Identify which cell holds the provided text, then report its [X, Y] central coordinate. 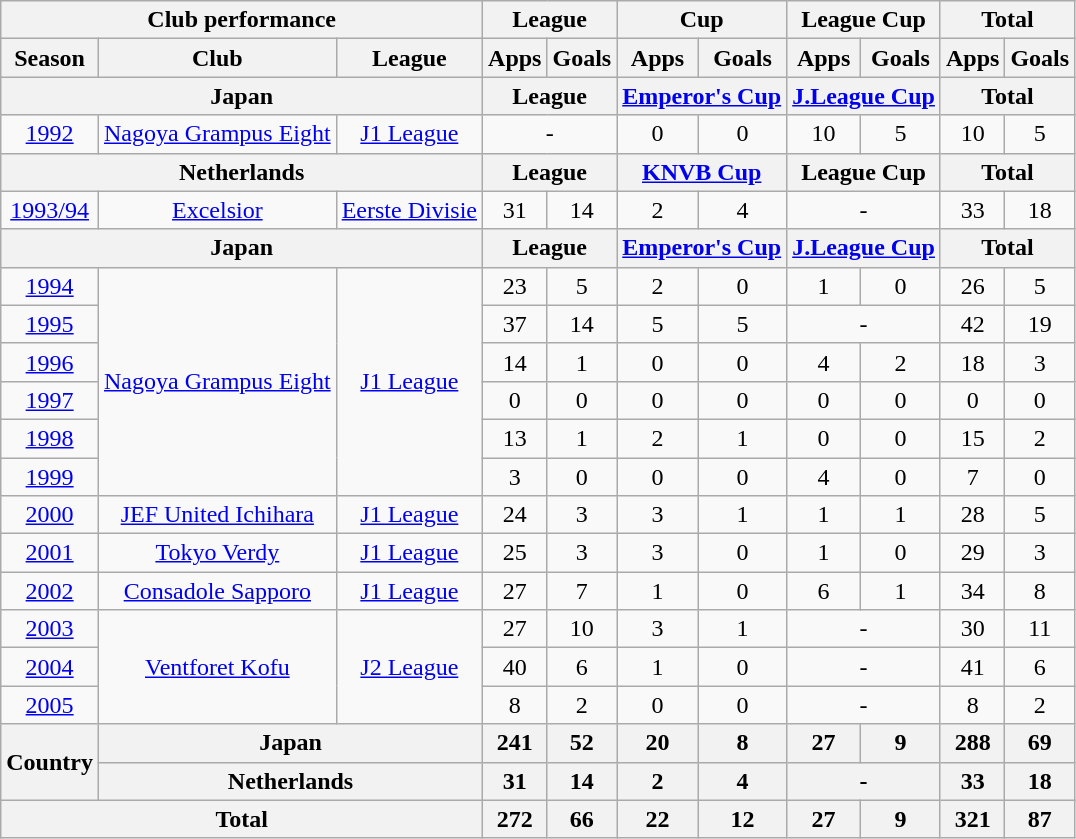
JEF United Ichihara [217, 515]
272 [515, 819]
Country [50, 762]
11 [1040, 629]
12 [742, 819]
2003 [50, 629]
2001 [50, 553]
29 [972, 553]
288 [972, 743]
2004 [50, 667]
1992 [50, 134]
34 [972, 591]
1997 [50, 400]
52 [582, 743]
42 [972, 324]
41 [972, 667]
22 [658, 819]
1998 [50, 438]
23 [515, 286]
Cup [702, 20]
87 [1040, 819]
24 [515, 515]
30 [972, 629]
26 [972, 286]
Eerste Divisie [409, 210]
66 [582, 819]
2005 [50, 705]
J2 League [409, 667]
Season [50, 58]
KNVB Cup [702, 172]
19 [1040, 324]
1995 [50, 324]
Ventforet Kofu [217, 667]
1993/94 [50, 210]
Club performance [242, 20]
1994 [50, 286]
37 [515, 324]
241 [515, 743]
13 [515, 438]
69 [1040, 743]
25 [515, 553]
321 [972, 819]
2002 [50, 591]
28 [972, 515]
2000 [50, 515]
Tokyo Verdy [217, 553]
20 [658, 743]
15 [972, 438]
Club [217, 58]
Excelsior [217, 210]
1996 [50, 362]
40 [515, 667]
Consadole Sapporo [217, 591]
1999 [50, 477]
